Identify which cell holds the provided text, then report its (X, Y) central coordinate. 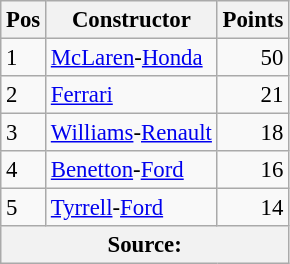
Pos (24, 20)
Source: (145, 245)
Points (252, 20)
5 (24, 208)
Constructor (132, 20)
McLaren-Honda (132, 58)
3 (24, 133)
14 (252, 208)
50 (252, 58)
Ferrari (132, 95)
Benetton-Ford (132, 170)
2 (24, 95)
Williams-Renault (132, 133)
21 (252, 95)
4 (24, 170)
16 (252, 170)
1 (24, 58)
18 (252, 133)
Tyrrell-Ford (132, 208)
